Provide the [X, Y] coordinate of the cell's center where the given text is located.  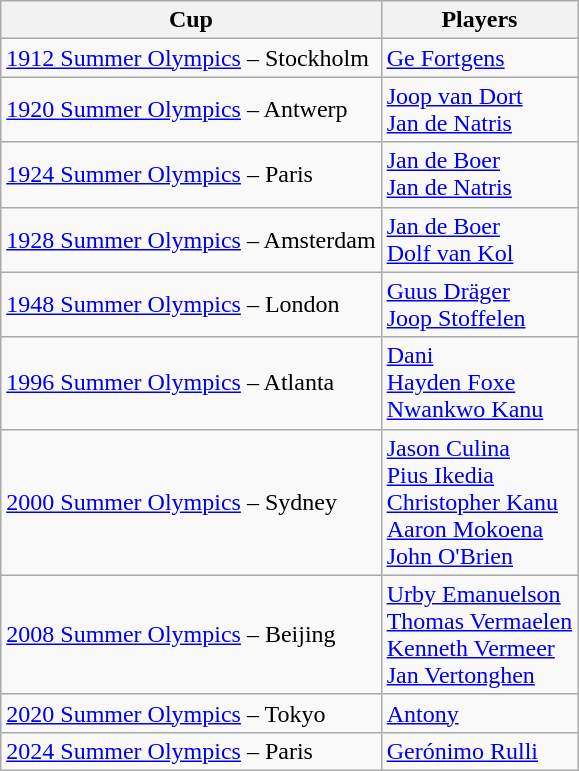
1948 Summer Olympics – London [191, 304]
Players [480, 20]
Cup [191, 20]
Dani Hayden Foxe Nwankwo Kanu [480, 383]
2020 Summer Olympics – Tokyo [191, 713]
1928 Summer Olympics – Amsterdam [191, 240]
Jason Culina Pius Ikedia Christopher Kanu Aaron Mokoena John O'Brien [480, 502]
1912 Summer Olympics – Stockholm [191, 58]
Joop van Dort Jan de Natris [480, 110]
Jan de Boer Jan de Natris [480, 174]
Guus Dräger Joop Stoffelen [480, 304]
Jan de Boer Dolf van Kol [480, 240]
Urby Emanuelson Thomas Vermaelen Kenneth Vermeer Jan Vertonghen [480, 634]
2008 Summer Olympics – Beijing [191, 634]
1920 Summer Olympics – Antwerp [191, 110]
2000 Summer Olympics – Sydney [191, 502]
1996 Summer Olympics – Atlanta [191, 383]
Ge Fortgens [480, 58]
Gerónimo Rulli [480, 751]
1924 Summer Olympics – Paris [191, 174]
2024 Summer Olympics – Paris [191, 751]
Antony [480, 713]
